Return the (X, Y) coordinate for the center point of the cell that contains the specified text.  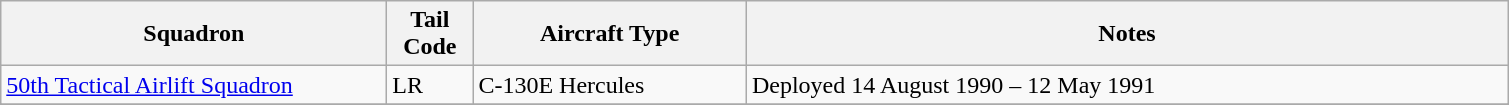
Notes (1126, 34)
Tail Code (430, 34)
Aircraft Type (610, 34)
C-130E Hercules (610, 85)
LR (430, 85)
Deployed 14 August 1990 – 12 May 1991 (1126, 85)
Squadron (194, 34)
50th Tactical Airlift Squadron (194, 85)
